Return (X, Y) of the center of cell containing provided text 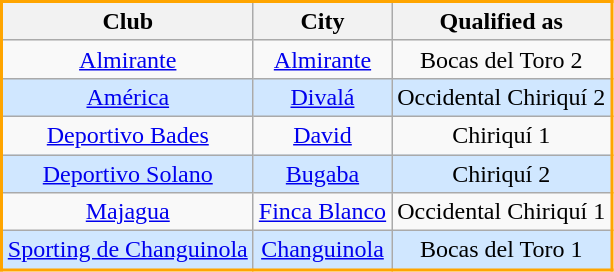
Club (128, 22)
David (322, 135)
Finca Blanco (322, 212)
Chiriquí 2 (502, 173)
Bugaba (322, 173)
Chiriquí 1 (502, 135)
City (322, 22)
Bocas del Toro 1 (502, 250)
Bocas del Toro 2 (502, 59)
Deportivo Bades (128, 135)
Deportivo Solano (128, 173)
Qualified as (502, 22)
Occidental Chiriquí 1 (502, 212)
América (128, 97)
Sporting de Changuinola (128, 250)
Majagua (128, 212)
Divalá (322, 97)
Occidental Chiriquí 2 (502, 97)
Changuinola (322, 250)
